Identify which cell holds the provided text, then report its [X, Y] central coordinate. 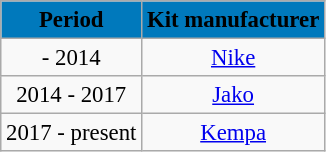
2014 - 2017 [72, 95]
Kit manufacturer [234, 20]
2017 - present [72, 133]
Kempa [234, 133]
Period [72, 20]
Nike [234, 58]
- 2014 [72, 58]
Jako [234, 95]
